Detect which cell encompasses the target text, then output its (x, y) center coordinate. 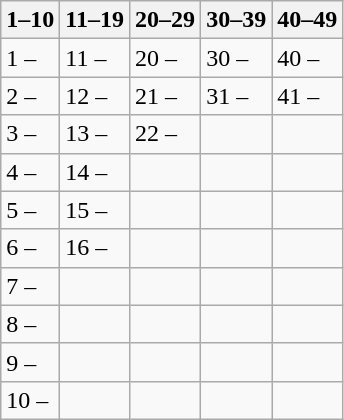
1 – (30, 58)
6 – (30, 248)
30–39 (236, 20)
20 – (166, 58)
41 – (308, 96)
10 – (30, 400)
40–49 (308, 20)
13 – (95, 134)
9 – (30, 362)
11–19 (95, 20)
22 – (166, 134)
14 – (95, 172)
8 – (30, 324)
40 – (308, 58)
12 – (95, 96)
5 – (30, 210)
16 – (95, 248)
30 – (236, 58)
1–10 (30, 20)
7 – (30, 286)
4 – (30, 172)
20–29 (166, 20)
15 – (95, 210)
31 – (236, 96)
2 – (30, 96)
3 – (30, 134)
11 – (95, 58)
21 – (166, 96)
